From the cell containing the given text, extract its center point as (X, Y) coordinate. 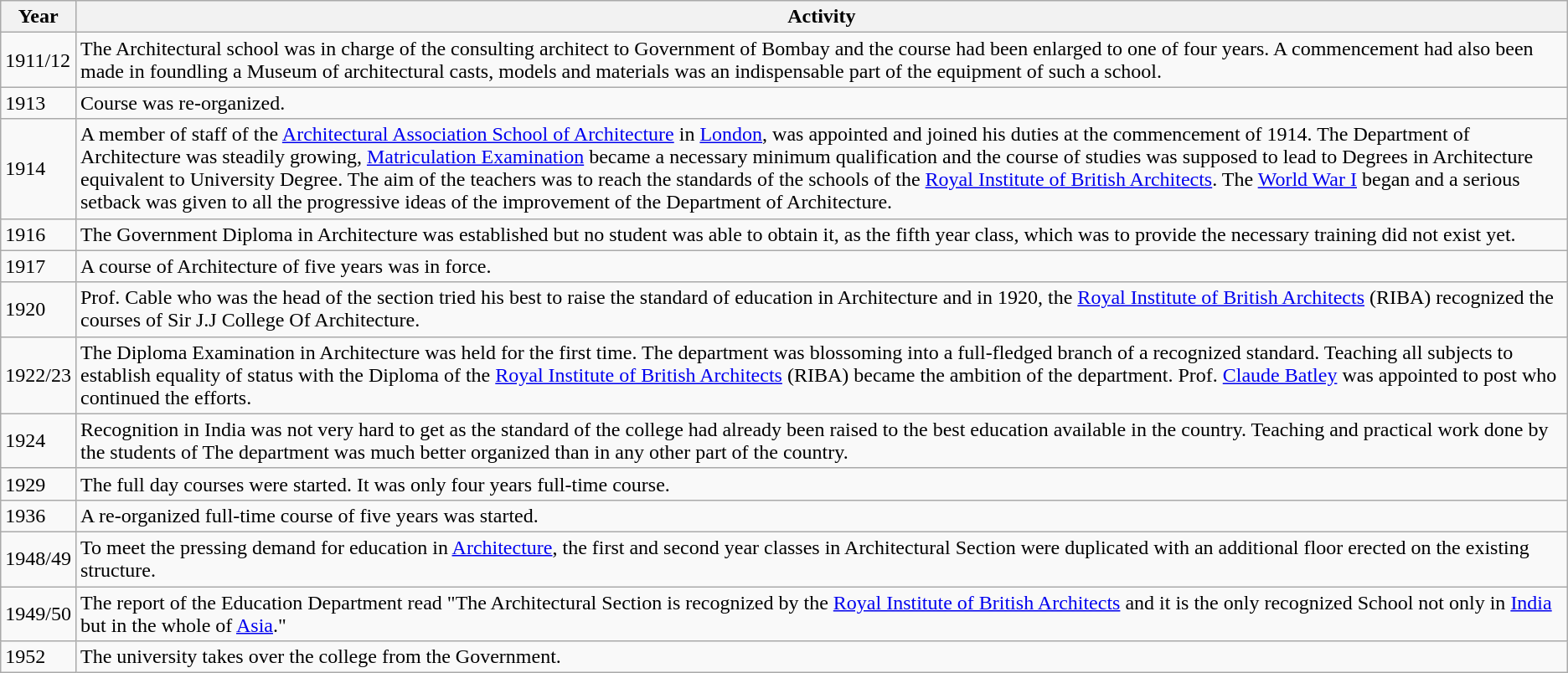
1916 (39, 234)
A re-organized full-time course of five years was started. (821, 516)
1914 (39, 169)
1936 (39, 516)
A course of Architecture of five years was in force. (821, 266)
1920 (39, 310)
1929 (39, 484)
1911/12 (39, 60)
1922/23 (39, 375)
1948/49 (39, 559)
Year (39, 17)
1913 (39, 103)
The full day courses were started. It was only four years full-time course. (821, 484)
Course was re-organized. (821, 103)
1924 (39, 440)
1949/50 (39, 613)
1917 (39, 266)
1952 (39, 657)
Activity (821, 17)
The university takes over the college from the Government. (821, 657)
